Pinpoint the cell where the given text exists, returning its [X, Y] midpoint coordinate. 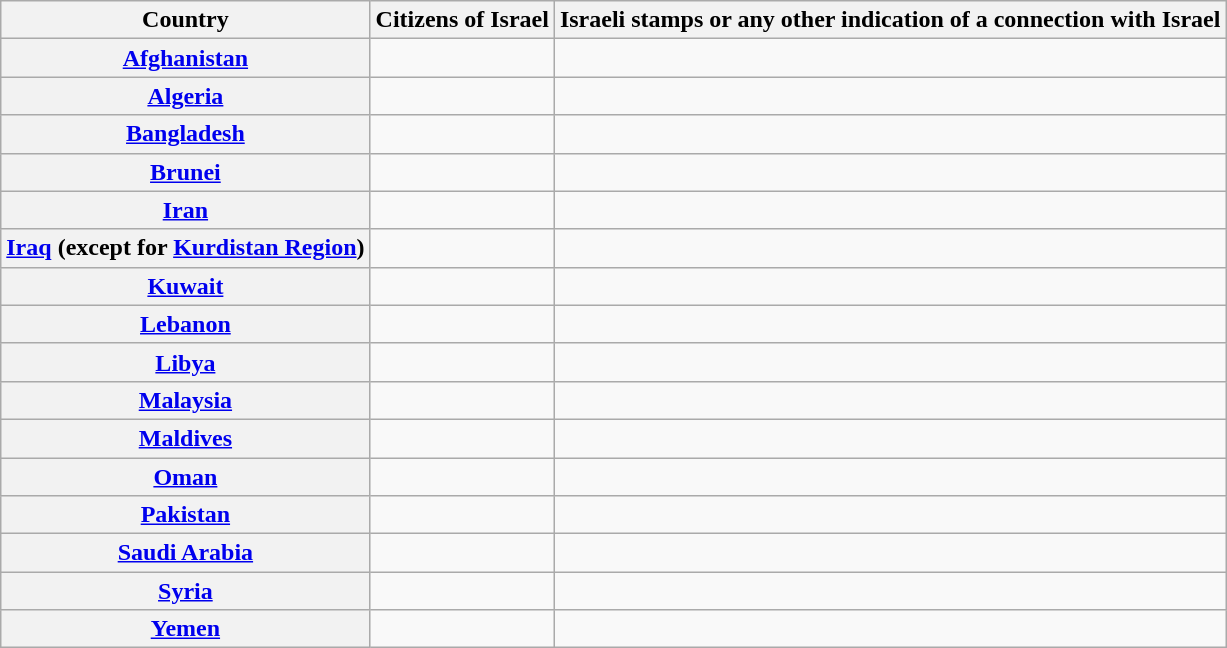
Israeli stamps or any other indication of a connection with Israel [890, 20]
Yemen [186, 629]
Afghanistan [186, 58]
Saudi Arabia [186, 553]
Citizens of Israel [462, 20]
Lebanon [186, 324]
Bangladesh [186, 134]
Malaysia [186, 400]
Pakistan [186, 515]
Algeria [186, 96]
Kuwait [186, 286]
Iraq (except for Kurdistan Region) [186, 248]
Libya [186, 362]
Brunei [186, 172]
Oman [186, 477]
Maldives [186, 438]
Syria [186, 591]
Country [186, 20]
Iran [186, 210]
